Find where the given text appears and provide that cell's center as [x, y] coordinate. 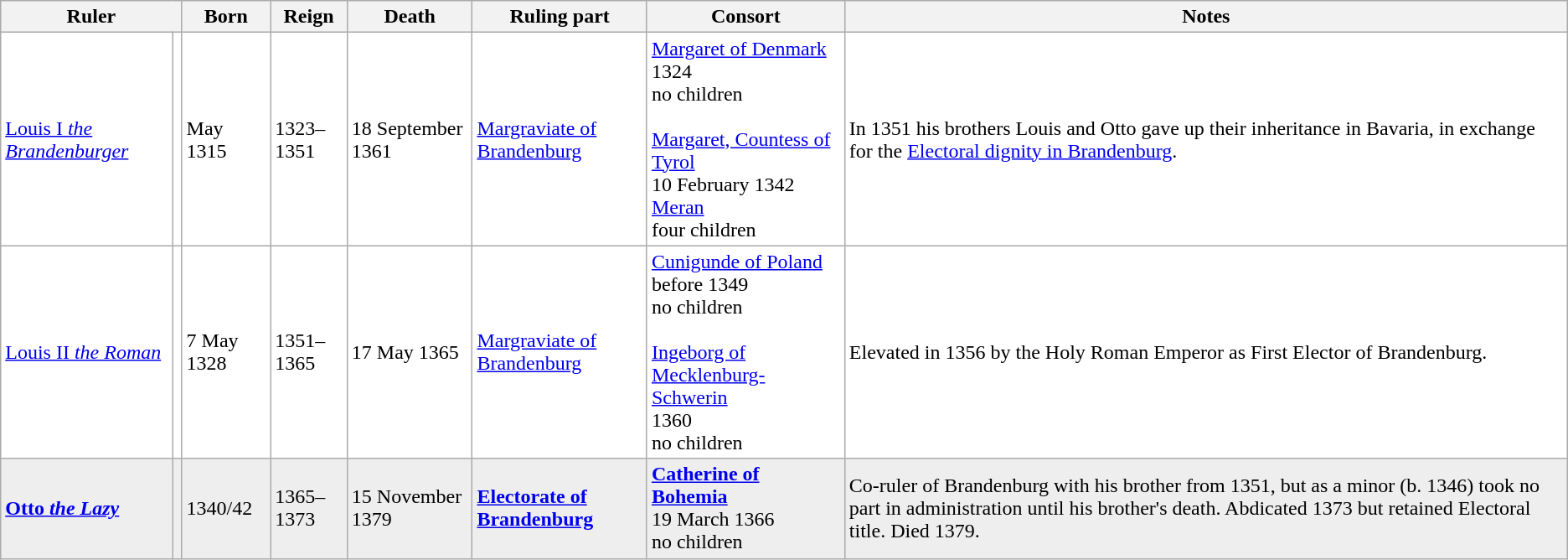
17 May 1365 [410, 352]
Ruler [91, 17]
In 1351 his brothers Louis and Otto gave up their inheritance in Bavaria, in exchange for the Electoral dignity in Brandenburg. [1206, 139]
Cunigunde of Polandbefore 1349no childrenIngeborg of Mecklenburg-Schwerin1360no children [745, 352]
1351–1365 [309, 352]
Death [410, 17]
May 1315 [226, 139]
1365–1373 [309, 508]
18 September 1361 [410, 139]
Reign [309, 17]
1323–1351 [309, 139]
Margaret of Denmark1324no childrenMargaret, Countess of Tyrol10 February 1342Meranfour children [745, 139]
Ruling part [560, 17]
Consort [745, 17]
7 May 1328 [226, 352]
Notes [1206, 17]
Louis I the Brandenburger [87, 139]
1340/42 [226, 508]
Electorate of Brandenburg [560, 508]
Born [226, 17]
Elevated in 1356 by the Holy Roman Emperor as First Elector of Brandenburg. [1206, 352]
Catherine of Bohemia19 March 1366no children [745, 508]
15 November 1379 [410, 508]
Louis II the Roman [87, 352]
Otto the Lazy [87, 508]
